Locate the cell with the specified text and output its (X, Y) center coordinate. 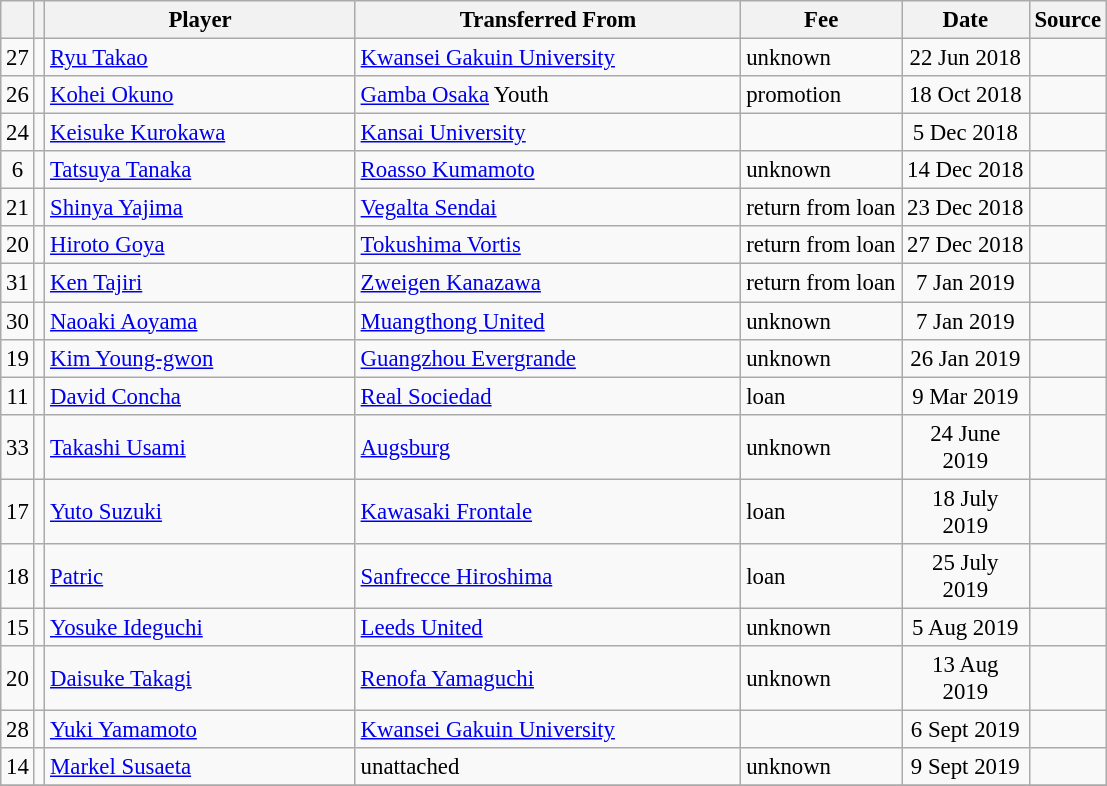
Gamba Osaka Youth (548, 95)
33 (18, 446)
Kohei Okuno (200, 95)
Muangthong United (548, 321)
Source (1068, 20)
Transferred From (548, 20)
Keisuke Kurokawa (200, 133)
Markel Susaeta (200, 767)
David Concha (200, 396)
Kawasaki Frontale (548, 512)
Yuto Suzuki (200, 512)
18 Oct 2018 (966, 95)
Player (200, 20)
22 Jun 2018 (966, 58)
24 (18, 133)
15 (18, 627)
23 Dec 2018 (966, 208)
6 Sept 2019 (966, 729)
promotion (822, 95)
31 (18, 283)
Zweigen Kanazawa (548, 283)
Date (966, 20)
14 Dec 2018 (966, 170)
28 (18, 729)
26 Jan 2019 (966, 358)
Shinya Yajima (200, 208)
21 (18, 208)
11 (18, 396)
27 (18, 58)
6 (18, 170)
Sanfrecce Hiroshima (548, 576)
30 (18, 321)
19 (18, 358)
Tokushima Vortis (548, 245)
Naoaki Aoyama (200, 321)
unattached (548, 767)
Takashi Usami (200, 446)
Yuki Yamamoto (200, 729)
Yosuke Ideguchi (200, 627)
Vegalta Sendai (548, 208)
5 Dec 2018 (966, 133)
Patric (200, 576)
Tatsuya Tanaka (200, 170)
Ken Tajiri (200, 283)
Fee (822, 20)
Guangzhou Evergrande (548, 358)
14 (18, 767)
Daisuke Takagi (200, 678)
Leeds United (548, 627)
Ryu Takao (200, 58)
Roasso Kumamoto (548, 170)
18 (18, 576)
18 July 2019 (966, 512)
Real Sociedad (548, 396)
9 Mar 2019 (966, 396)
Augsburg (548, 446)
Kim Young-gwon (200, 358)
Renofa Yamaguchi (548, 678)
25 July 2019 (966, 576)
17 (18, 512)
26 (18, 95)
24 June 2019 (966, 446)
27 Dec 2018 (966, 245)
Hiroto Goya (200, 245)
Kansai University (548, 133)
5 Aug 2019 (966, 627)
13 Aug 2019 (966, 678)
9 Sept 2019 (966, 767)
